Capture the cell that displays the provided text and extract its (x, y) central coordinate. 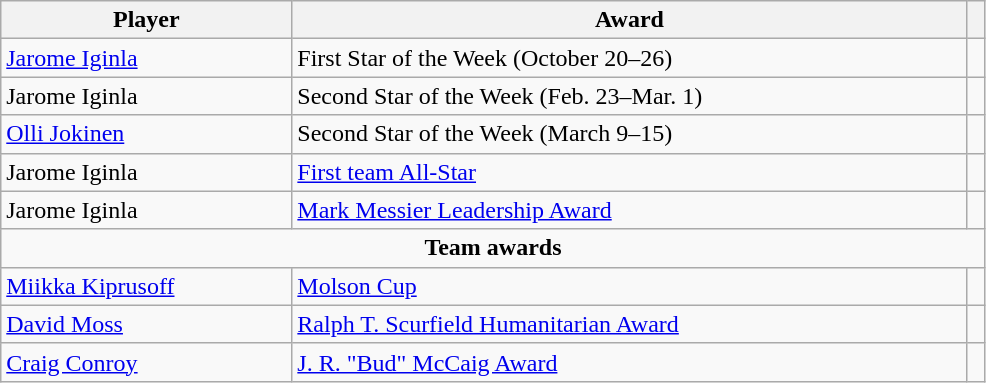
J. R. "Bud" McCaig Award (630, 362)
Miikka Kiprusoff (146, 286)
Award (630, 20)
Olli Jokinen (146, 134)
Ralph T. Scurfield Humanitarian Award (630, 324)
Craig Conroy (146, 362)
Mark Messier Leadership Award (630, 210)
Molson Cup (630, 286)
Player (146, 20)
Second Star of the Week (Feb. 23–Mar. 1) (630, 96)
First Star of the Week (October 20–26) (630, 58)
First team All-Star (630, 172)
David Moss (146, 324)
Team awards (493, 248)
Second Star of the Week (March 9–15) (630, 134)
